Pinpoint the cell where the given text exists, returning its [X, Y] midpoint coordinate. 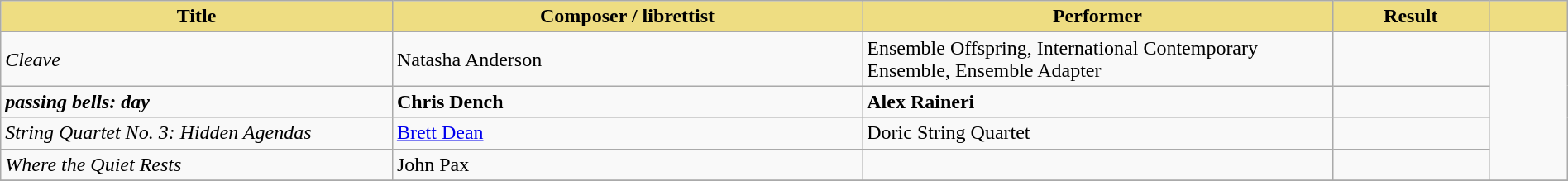
Cleave [197, 60]
Title [197, 17]
Alex Raineri [1097, 102]
Doric String Quartet [1097, 133]
Ensemble Offspring, International Contemporary Ensemble, Ensemble Adapter [1097, 60]
Composer / librettist [627, 17]
Performer [1097, 17]
Natasha Anderson [627, 60]
Brett Dean [627, 133]
passing bells: day [197, 102]
Chris Dench [627, 102]
Where the Quiet Rests [197, 164]
Result [1411, 17]
String Quartet No. 3: Hidden Agendas [197, 133]
John Pax [627, 164]
